For the text-containing cell, return its midpoint in [x, y] coordinate format. 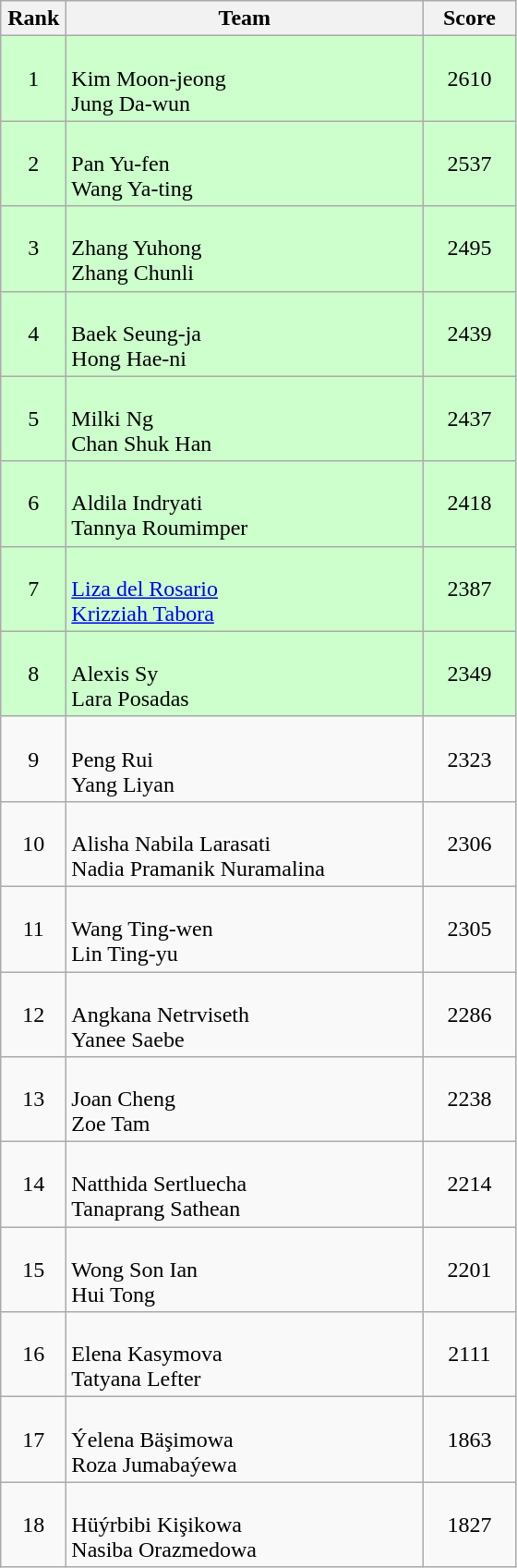
1 [33, 79]
2537 [469, 164]
2 [33, 164]
2306 [469, 844]
Peng RuiYang Liyan [245, 759]
Alexis SyLara Posadas [245, 674]
2437 [469, 419]
2111 [469, 1355]
Alisha Nabila LarasatiNadia Pramanik Nuramalina [245, 844]
Angkana NetrvisethYanee Saebe [245, 1015]
Baek Seung-jaHong Hae-ni [245, 334]
Team [245, 18]
Wong Son IanHui Tong [245, 1270]
Kim Moon-jeongJung Da-wun [245, 79]
11 [33, 929]
2323 [469, 759]
2439 [469, 334]
Zhang YuhongZhang Chunli [245, 249]
2495 [469, 249]
Hüýrbibi KişikowaNasiba Orazmedowa [245, 1525]
2238 [469, 1100]
Joan ChengZoe Tam [245, 1100]
Rank [33, 18]
Score [469, 18]
Aldila IndryatiTannya Roumimper [245, 504]
10 [33, 844]
2286 [469, 1015]
3 [33, 249]
17 [33, 1440]
12 [33, 1015]
6 [33, 504]
8 [33, 674]
Wang Ting-wenLin Ting-yu [245, 929]
Elena KasymovaTatyana Lefter [245, 1355]
18 [33, 1525]
Liza del RosarioKrizziah Tabora [245, 589]
15 [33, 1270]
Pan Yu-fenWang Ya-ting [245, 164]
1863 [469, 1440]
14 [33, 1185]
2418 [469, 504]
2610 [469, 79]
2387 [469, 589]
2349 [469, 674]
13 [33, 1100]
9 [33, 759]
2214 [469, 1185]
1827 [469, 1525]
2201 [469, 1270]
Milki NgChan Shuk Han [245, 419]
Natthida SertluechaTanaprang Sathean [245, 1185]
Ýelena BäşimowaRoza Jumabaýewa [245, 1440]
2305 [469, 929]
7 [33, 589]
16 [33, 1355]
5 [33, 419]
4 [33, 334]
